From the cell containing the given text, extract its center point as [X, Y] coordinate. 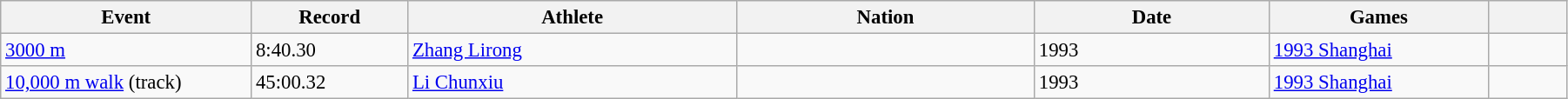
Li Chunxiu [573, 82]
Games [1378, 17]
Event [126, 17]
Athlete [573, 17]
10,000 m walk (track) [126, 82]
45:00.32 [330, 82]
3000 m [126, 50]
Zhang Lirong [573, 50]
Record [330, 17]
8:40.30 [330, 50]
Date [1151, 17]
Nation [886, 17]
